Provide the (X, Y) coordinate of the cell's center where the given text is located.  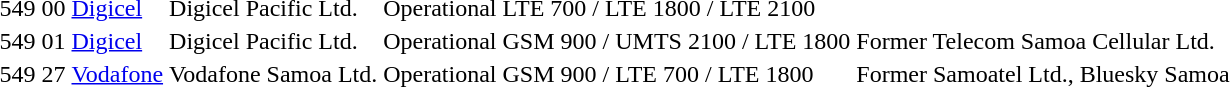
01 (54, 41)
Digicel Pacific Ltd. (274, 41)
Operational (440, 41)
Digicel (118, 41)
GSM 900 / UMTS 2100 / LTE 1800 (676, 41)
